For the text-containing cell, return its midpoint in (x, y) coordinate format. 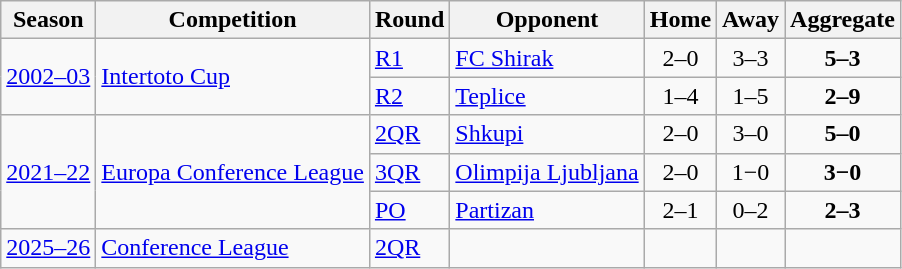
Opponent (547, 20)
1–4 (680, 96)
2–9 (843, 96)
PO (409, 210)
1–5 (751, 96)
5–0 (843, 134)
R2 (409, 96)
5–3 (843, 58)
Teplice (547, 96)
2002–03 (48, 77)
1−0 (751, 172)
2–3 (843, 210)
Home (680, 20)
3−0 (843, 172)
Europa Conference League (233, 172)
Partizan (547, 210)
2–1 (680, 210)
Season (48, 20)
Intertoto Cup (233, 77)
Away (751, 20)
FC Shirak (547, 58)
Competition (233, 20)
3–0 (751, 134)
Olimpija Ljubljana (547, 172)
2025–26 (48, 248)
Conference League (233, 248)
Shkupi (547, 134)
3QR (409, 172)
R1 (409, 58)
Round (409, 20)
3–3 (751, 58)
2021–22 (48, 172)
Aggregate (843, 20)
0–2 (751, 210)
